Return [X, Y] of the center of cell containing provided text 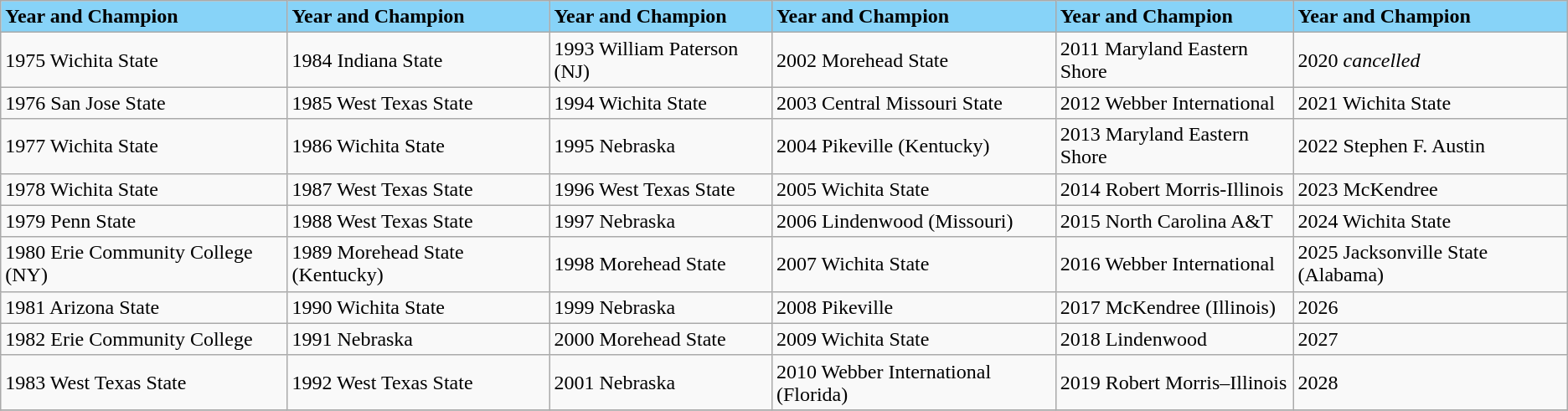
1991 Nebraska [419, 339]
1995 Nebraska [660, 146]
2027 [1431, 339]
2001 Nebraska [660, 382]
2016 Webber International [1174, 265]
2022 Stephen F. Austin [1431, 146]
2012 Webber International [1174, 103]
2014 Robert Morris-Illinois [1174, 189]
1993 William Paterson (NJ) [660, 60]
1999 Nebraska [660, 307]
1979 Penn State [144, 221]
1978 Wichita State [144, 189]
2004 Pikeville (Kentucky) [913, 146]
2002 Morehead State [913, 60]
1984 Indiana State [419, 60]
1980 Erie Community College (NY) [144, 265]
2017 McKendree (Illinois) [1174, 307]
2019 Robert Morris–Illinois [1174, 382]
2011 Maryland Eastern Shore [1174, 60]
1987 West Texas State [419, 189]
2006 Lindenwood (Missouri) [913, 221]
1988 West Texas State [419, 221]
2024 Wichita State [1431, 221]
1983 West Texas State [144, 382]
2028 [1431, 382]
2010 Webber International (Florida) [913, 382]
2020 cancelled [1431, 60]
1977 Wichita State [144, 146]
1992 West Texas State [419, 382]
2026 [1431, 307]
2000 Morehead State [660, 339]
2021 Wichita State [1431, 103]
1998 Morehead State [660, 265]
2008 Pikeville [913, 307]
2007 Wichita State [913, 265]
1989 Morehead State (Kentucky) [419, 265]
2025 Jacksonville State (Alabama) [1431, 265]
2013 Maryland Eastern Shore [1174, 146]
1990 Wichita State [419, 307]
2009 Wichita State [913, 339]
2018 Lindenwood [1174, 339]
2003 Central Missouri State [913, 103]
1981 Arizona State [144, 307]
1997 Nebraska [660, 221]
1994 Wichita State [660, 103]
2015 North Carolina A&T [1174, 221]
1985 West Texas State [419, 103]
1982 Erie Community College [144, 339]
1996 West Texas State [660, 189]
2023 McKendree [1431, 189]
2005 Wichita State [913, 189]
1976 San Jose State [144, 103]
1986 Wichita State [419, 146]
1975 Wichita State [144, 60]
